Provide the (x, y) coordinate of the cell's center where the given text is located.  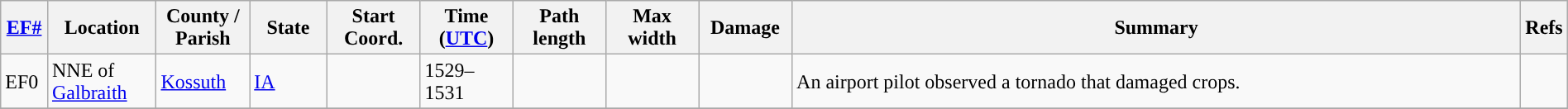
EF# (25, 28)
Max width (652, 28)
IA (289, 81)
EF0 (25, 81)
Time (UTC) (466, 28)
Path length (559, 28)
Damage (746, 28)
Location (102, 28)
An airport pilot observed a tornado that damaged crops. (1156, 81)
Summary (1156, 28)
NNE of Galbraith (102, 81)
State (289, 28)
Refs (1545, 28)
Kossuth (203, 81)
Start Coord. (374, 28)
1529–1531 (466, 81)
County / Parish (203, 28)
